Return (x, y) of the center of cell containing provided text 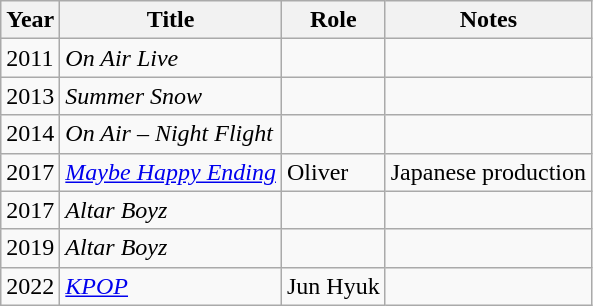
Jun Hyuk (333, 286)
Oliver (333, 172)
2014 (30, 134)
KPOP (171, 286)
Japanese production (488, 172)
Summer Snow (171, 96)
Role (333, 20)
2011 (30, 58)
Notes (488, 20)
Year (30, 20)
2022 (30, 286)
On Air – Night Flight (171, 134)
2013 (30, 96)
On Air Live (171, 58)
Title (171, 20)
2019 (30, 248)
Maybe Happy Ending (171, 172)
